Determine the (x, y) coordinate at the center of the cell enclosing the given text.  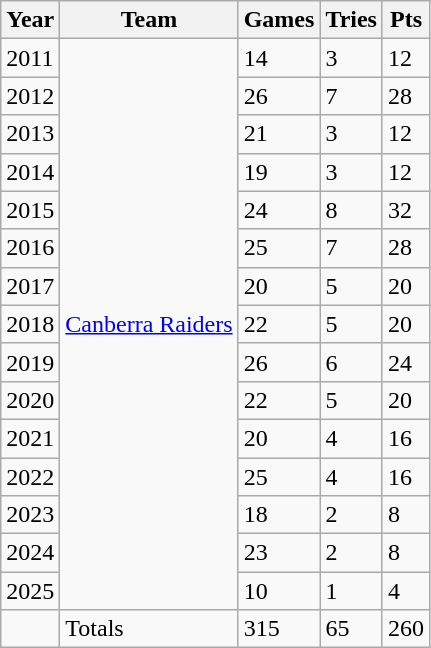
Totals (149, 629)
Games (279, 20)
Tries (352, 20)
14 (279, 58)
2013 (30, 134)
2025 (30, 591)
2024 (30, 553)
2011 (30, 58)
315 (279, 629)
18 (279, 515)
1 (352, 591)
Team (149, 20)
2020 (30, 400)
2016 (30, 248)
Year (30, 20)
2021 (30, 438)
2019 (30, 362)
2014 (30, 172)
2012 (30, 96)
2018 (30, 324)
2022 (30, 477)
32 (406, 210)
2015 (30, 210)
21 (279, 134)
19 (279, 172)
Canberra Raiders (149, 324)
10 (279, 591)
Pts (406, 20)
2023 (30, 515)
65 (352, 629)
23 (279, 553)
260 (406, 629)
6 (352, 362)
2017 (30, 286)
